Find where the given text appears and provide that cell's center as (x, y) coordinate. 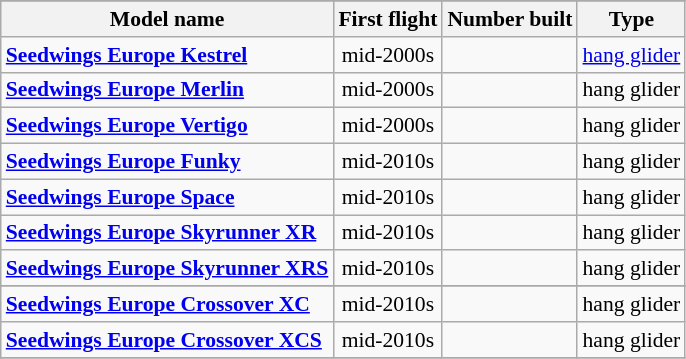
Seedwings Europe Space (168, 197)
Seedwings Europe Vertigo (168, 126)
Seedwings Europe Funky (168, 162)
First flight (388, 19)
Seedwings Europe Merlin (168, 90)
Seedwings Europe Kestrel (168, 55)
Seedwings Europe Crossover XCS (168, 340)
Seedwings Europe Skyrunner XR (168, 233)
Seedwings Europe Skyrunner XRS (168, 269)
Model name (168, 19)
Type (631, 19)
Seedwings Europe Crossover XC (168, 304)
Number built (510, 19)
